From the cell containing the given text, extract its center point as (X, Y) coordinate. 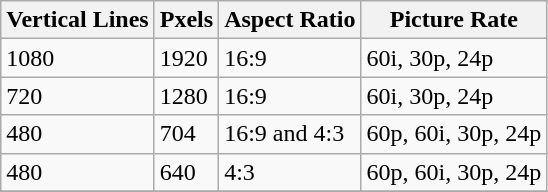
1080 (78, 58)
Aspect Ratio (290, 20)
Pxels (186, 20)
Vertical Lines (78, 20)
1920 (186, 58)
704 (186, 134)
720 (78, 96)
Picture Rate (454, 20)
16:9 and 4:3 (290, 134)
640 (186, 172)
4:3 (290, 172)
1280 (186, 96)
